Return (X, Y) of the center of cell containing provided text 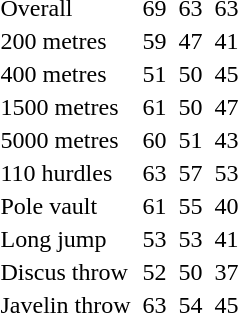
55 (190, 206)
60 (154, 140)
57 (190, 173)
52 (154, 272)
47 (190, 41)
63 (154, 173)
59 (154, 41)
